Return the (X, Y) coordinate for the center point of the cell that contains the specified text.  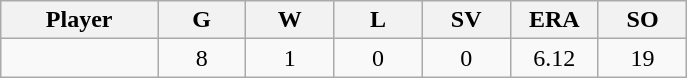
W (290, 20)
Player (80, 20)
19 (642, 58)
ERA (554, 20)
L (378, 20)
G (202, 20)
SV (466, 20)
8 (202, 58)
1 (290, 58)
6.12 (554, 58)
SO (642, 20)
